Locate the cell with the specified text and output its (x, y) center coordinate. 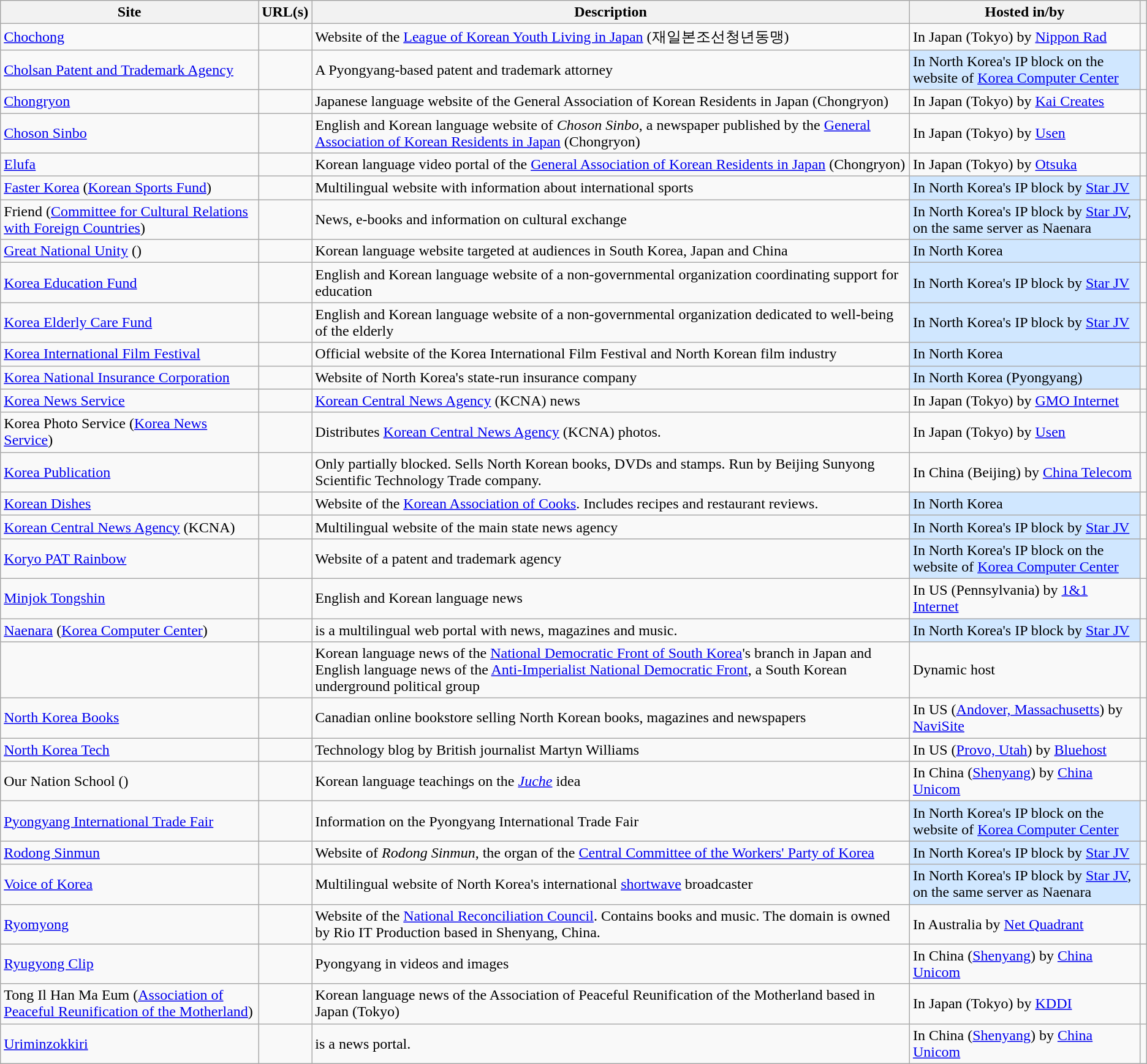
Our Nation School () (130, 782)
Website of a patent and trademark agency (611, 559)
Website of the National Reconciliation Council. Contains books and music. The domain is owned by Rio IT Production based in Shenyang, China. (611, 924)
Korean language video portal of the General Association of Korean Residents in Japan (Chongryon) (611, 165)
Multilingual website of North Korea's international shortwave broadcaster (611, 885)
English and Korean language website of a non-governmental organization coordinating support for education (611, 283)
Korea Publication (130, 472)
Dynamic host (1024, 670)
Description (611, 12)
Rodong Sinmun (130, 853)
In US (Andover, Massachusetts) by NaviSite (1024, 718)
Korean language teachings on the Juche idea (611, 782)
is a news portal. (611, 1044)
Only partially blocked. Sells North Korean books, DVDs and stamps. Run by Beijing Sunyong Scientific Technology Trade company. (611, 472)
Voice of Korea (130, 885)
Website of the Korean Association of Cooks. Includes recipes and restaurant reviews. (611, 504)
Korea Elderly Care Fund (130, 322)
Canadian online bookstore selling North Korean books, magazines and newspapers (611, 718)
Site (130, 12)
is a multilingual web portal with news, magazines and music. (611, 630)
Friend (Committee for Cultural Relations with Foreign Countries) (130, 219)
Multilingual website of the main state news agency (611, 527)
Faster Korea (Korean Sports Fund) (130, 188)
Chochong (130, 37)
Pyongyang International Trade Fair (130, 821)
In Japan (Tokyo) by Kai Creates (1024, 101)
English and Korean language website of Choson Sinbo, a newspaper published by the General Association of Korean Residents in Japan (Chongryon) (611, 132)
News, e-books and information on cultural exchange (611, 219)
Great National Unity () (130, 251)
Ryugyong Clip (130, 964)
In Japan (Tokyo) by Nippon Rad (1024, 37)
English and Korean language website of a non-governmental organization dedicated to well-being of the elderly (611, 322)
Website of Rodong Sinmun, the organ of the Central Committee of the Workers' Party of Korea (611, 853)
Choson Sinbo (130, 132)
Distributes Korean Central News Agency (KCNA) photos. (611, 432)
Minjok Tongshin (130, 598)
Korea National Insurance Corporation (130, 377)
Korean language news of the Association of Peaceful Reunification of the Motherland based in Japan (Tokyo) (611, 1003)
English and Korean language news (611, 598)
Official website of the Korea International Film Festival and North Korean film industry (611, 354)
Korean language website targeted at audiences in South Korea, Japan and China (611, 251)
In North Korea (Pyongyang) (1024, 377)
In Australia by Net Quadrant (1024, 924)
Naenara (Korea Computer Center) (130, 630)
In Japan (Tokyo) by GMO Internet (1024, 401)
Korea News Service (130, 401)
Korea Education Fund (130, 283)
In China (Beijing) by China Telecom (1024, 472)
Elufa (130, 165)
North Korea Books (130, 718)
Cholsan Patent and Trademark Agency (130, 70)
Technology blog by British journalist Martyn Williams (611, 750)
Japanese language website of the General Association of Korean Residents in Japan (Chongryon) (611, 101)
Chongryon (130, 101)
Multilingual website with information about international sports (611, 188)
Koryo PAT Rainbow (130, 559)
Website of the League of Korean Youth Living in Japan (재일본조선청년동맹) (611, 37)
North Korea Tech (130, 750)
Korea Photo Service (Korea News Service) (130, 432)
Uriminzokkiri (130, 1044)
Hosted in/by (1024, 12)
Ryomyong (130, 924)
URL(s) (286, 12)
In US (Pennsylvania) by 1&1 Internet (1024, 598)
Korean Central News Agency (KCNA) news (611, 401)
Korea International Film Festival (130, 354)
In Japan (Tokyo) by Otsuka (1024, 165)
Information on the Pyongyang International Trade Fair (611, 821)
Website of North Korea's state-run insurance company (611, 377)
Korean Central News Agency (KCNA) (130, 527)
Korean Dishes (130, 504)
Tong Il Han Ma Eum (Association of Peaceful Reunification of the Motherland) (130, 1003)
In US (Provo, Utah) by Bluehost (1024, 750)
Pyongyang in videos and images (611, 964)
In Japan (Tokyo) by KDDI (1024, 1003)
A Pyongyang-based patent and trademark attorney (611, 70)
